Capture the cell that displays the provided text and extract its [x, y] central coordinate. 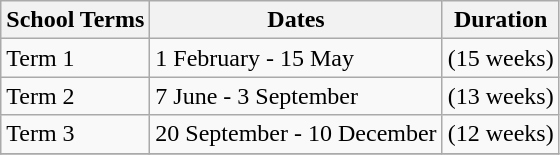
20 September - 10 December [296, 134]
7 June - 3 September [296, 96]
(15 weeks) [500, 58]
Term 3 [76, 134]
1 February - 15 May [296, 58]
Term 1 [76, 58]
(12 weeks) [500, 134]
Dates [296, 20]
School Terms [76, 20]
(13 weeks) [500, 96]
Term 2 [76, 96]
Duration [500, 20]
